For the text-containing cell, return its midpoint in [x, y] coordinate format. 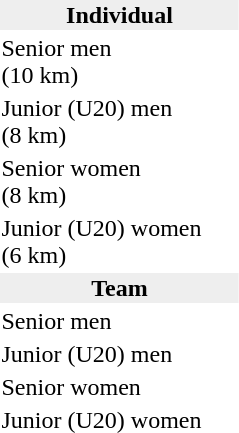
Junior (U20) women(6 km) [102, 242]
Senior men [102, 321]
Senior men(10 km) [102, 62]
Junior (U20) men [102, 354]
Senior women [102, 387]
Team [120, 288]
Senior women(8 km) [102, 182]
Individual [120, 15]
Junior (U20) men(8 km) [102, 122]
